Detect which cell encompasses the target text, then output its [X, Y] center coordinate. 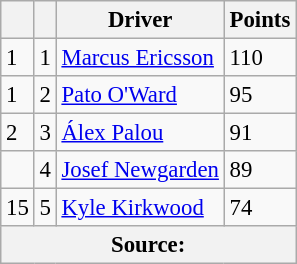
89 [260, 170]
Driver [140, 20]
3 [45, 133]
95 [260, 95]
110 [260, 58]
Álex Palou [140, 133]
Kyle Kirkwood [140, 208]
Source: [148, 245]
91 [260, 133]
Marcus Ericsson [140, 58]
Points [260, 20]
Josef Newgarden [140, 170]
15 [18, 208]
5 [45, 208]
4 [45, 170]
Pato O'Ward [140, 95]
74 [260, 208]
